For the text-containing cell, return its midpoint in [x, y] coordinate format. 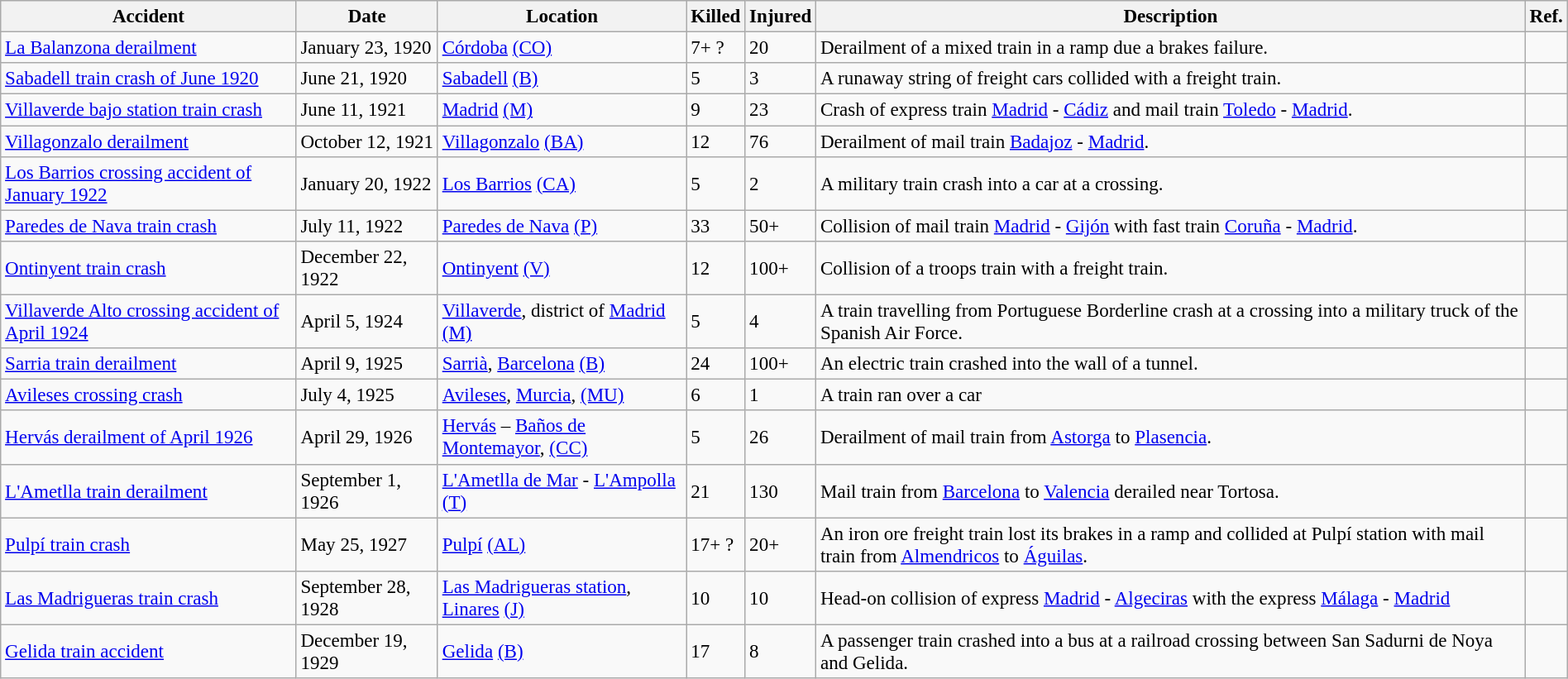
September 28, 1928 [367, 599]
Ref. [1546, 17]
May 25, 1927 [367, 544]
Sabadell train crash of June 1920 [149, 79]
20 [781, 48]
A military train crash into a car at a crossing. [1171, 184]
April 29, 1926 [367, 438]
Villaverde, district of Madrid (M) [562, 323]
January 20, 1922 [367, 184]
L'Ametlla train derailment [149, 491]
1 [781, 395]
2 [781, 184]
Crash of express train Madrid - Cádiz and mail train Toledo - Madrid. [1171, 110]
A passenger train crashed into a bus at a railroad crossing between San Sadurni de Noya and Gelida. [1171, 652]
An electric train crashed into the wall of a tunnel. [1171, 364]
Villaverde Alto crossing accident of April 1924 [149, 323]
Date [367, 17]
76 [781, 141]
La Balanzona derailment [149, 48]
Description [1171, 17]
April 5, 1924 [367, 323]
6 [716, 395]
Derailment of mail train from Astorga to Plasencia. [1171, 438]
23 [781, 110]
L'Ametlla de Mar - L'Ampolla (T) [562, 491]
24 [716, 364]
Pulpí train crash [149, 544]
Paredes de Nava (P) [562, 226]
Ontinyent train crash [149, 268]
20+ [781, 544]
December 22, 1922 [367, 268]
Sarria train derailment [149, 364]
26 [781, 438]
Villaverde bajo station train crash [149, 110]
Collision of a troops train with a freight train. [1171, 268]
January 23, 1920 [367, 48]
Villagonzalo (BA) [562, 141]
Accident [149, 17]
Los Barrios (CA) [562, 184]
October 12, 1921 [367, 141]
33 [716, 226]
September 1, 1926 [367, 491]
Madrid (M) [562, 110]
Killed [716, 17]
130 [781, 491]
July 11, 1922 [367, 226]
Sarrià, Barcelona (B) [562, 364]
Collision of mail train Madrid - Gijón with fast train Coruña - Madrid. [1171, 226]
June 21, 1920 [367, 79]
Avileses crossing crash [149, 395]
17 [716, 652]
An iron ore freight train lost its brakes in a ramp and collided at Pulpí station with mail train from Almendricos to Águilas. [1171, 544]
Hervás derailment of April 1926 [149, 438]
8 [781, 652]
December 19, 1929 [367, 652]
9 [716, 110]
4 [781, 323]
Derailment of mail train Badajoz - Madrid. [1171, 141]
3 [781, 79]
A runaway string of freight cars collided with a freight train. [1171, 79]
Location [562, 17]
Paredes de Nava train crash [149, 226]
Derailment of a mixed train in a ramp due a brakes failure. [1171, 48]
A train travelling from Portuguese Borderline crash at a crossing into a military truck of the Spanish Air Force. [1171, 323]
7+ ? [716, 48]
June 11, 1921 [367, 110]
Villagonzalo derailment [149, 141]
A train ran over a car [1171, 395]
Avileses, Murcia, (MU) [562, 395]
50+ [781, 226]
Head-on collision of express Madrid - Algeciras with the express Málaga - Madrid [1171, 599]
April 9, 1925 [367, 364]
Los Barrios crossing accident of January 1922 [149, 184]
21 [716, 491]
Las Madrigueras train crash [149, 599]
Injured [781, 17]
Gelida train accident [149, 652]
Sabadell (B) [562, 79]
Ontinyent (V) [562, 268]
Las Madrigueras station, Linares (J) [562, 599]
Hervás – Baños de Montemayor, (CC) [562, 438]
July 4, 1925 [367, 395]
Mail train from Barcelona to Valencia derailed near Tortosa. [1171, 491]
Pulpí (AL) [562, 544]
Gelida (B) [562, 652]
Córdoba (CO) [562, 48]
17+ ? [716, 544]
